Capture the cell that displays the provided text and extract its (x, y) central coordinate. 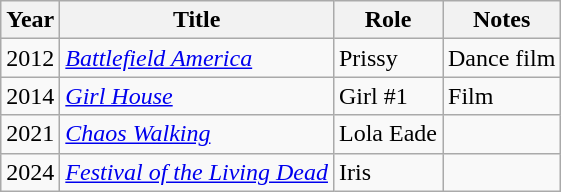
Role (388, 20)
Girl House (197, 96)
Notes (501, 20)
2014 (30, 96)
2021 (30, 134)
Lola Eade (388, 134)
Festival of the Living Dead (197, 172)
2012 (30, 58)
Title (197, 20)
2024 (30, 172)
Dance film (501, 58)
Prissy (388, 58)
Chaos Walking (197, 134)
Film (501, 96)
Iris (388, 172)
Battlefield America (197, 58)
Girl #1 (388, 96)
Year (30, 20)
